Determine the (x, y) coordinate at the center of the cell enclosing the given text.  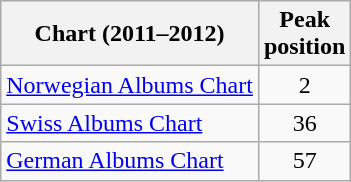
Swiss Albums Chart (130, 123)
Chart (2011–2012) (130, 34)
Peakposition (304, 34)
German Albums Chart (130, 161)
2 (304, 85)
Norwegian Albums Chart (130, 85)
36 (304, 123)
57 (304, 161)
